Pinpoint the cell where the given text exists, returning its [X, Y] midpoint coordinate. 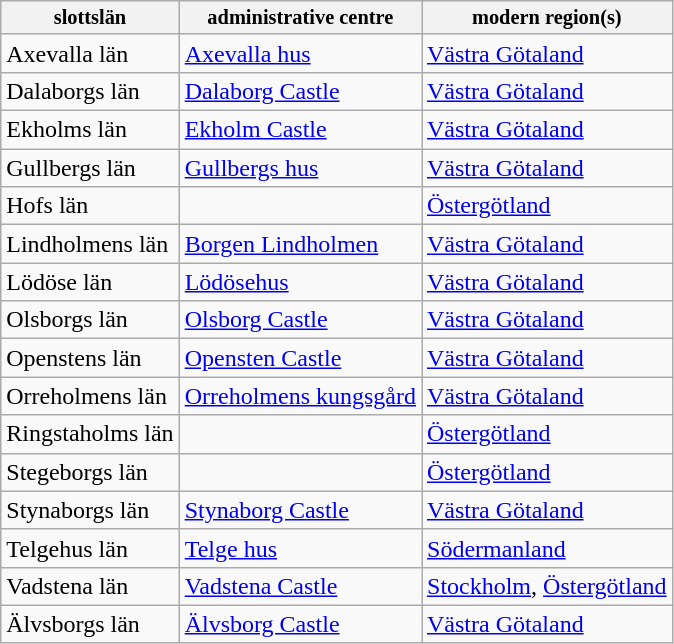
Olsborg Castle [300, 320]
Axevalla län [90, 53]
Dalaborgs län [90, 91]
Älvsborgs län [90, 624]
Stegeborgs län [90, 472]
Telge hus [300, 548]
Lödösehus [300, 282]
Stynaborg Castle [300, 510]
Lödöse län [90, 282]
Ekholms län [90, 130]
Openstens län [90, 358]
Gullbergs län [90, 168]
Stockholm, Östergötland [548, 586]
Hofs län [90, 206]
Stynaborgs län [90, 510]
slottslän [90, 18]
Älvsborg Castle [300, 624]
Olsborgs län [90, 320]
Borgen Lindholmen [300, 244]
Ringstaholms län [90, 434]
Opensten Castle [300, 358]
Orreholmens län [90, 396]
Dalaborg Castle [300, 91]
modern region(s) [548, 18]
Axevalla hus [300, 53]
Gullbergs hus [300, 168]
Vadstena Castle [300, 586]
Södermanland [548, 548]
Orreholmens kungsgård [300, 396]
Ekholm Castle [300, 130]
Telgehus län [90, 548]
Lindholmens län [90, 244]
administrative centre [300, 18]
Vadstena län [90, 586]
